Return the [x, y] coordinate for the center point of the cell that contains the specified text.  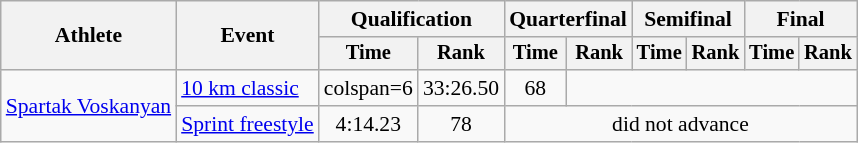
10 km classic [248, 88]
Athlete [88, 36]
Semifinal [688, 19]
Spartak Voskanyan [88, 106]
4:14.23 [368, 124]
78 [461, 124]
colspan=6 [368, 88]
68 [535, 88]
Event [248, 36]
Final [800, 19]
Qualification [412, 19]
did not advance [680, 124]
33:26.50 [461, 88]
Sprint freestyle [248, 124]
Quarterfinal [568, 19]
